Scan for the cell matching the given text and deliver its (X, Y) coordinate at center. 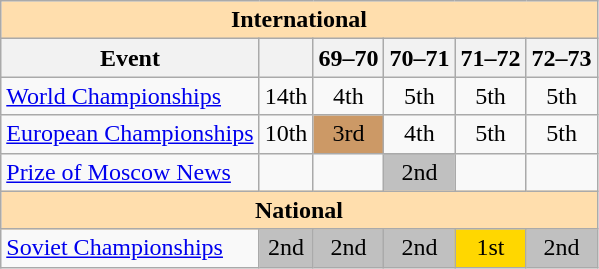
3rd (348, 134)
National (299, 210)
Event (130, 58)
72–73 (562, 58)
Prize of Moscow News (130, 172)
World Championships (130, 96)
71–72 (490, 58)
International (299, 20)
69–70 (348, 58)
Soviet Championships (130, 248)
14th (286, 96)
70–71 (420, 58)
10th (286, 134)
1st (490, 248)
European Championships (130, 134)
